Pinpoint the cell where the given text exists, returning its [x, y] midpoint coordinate. 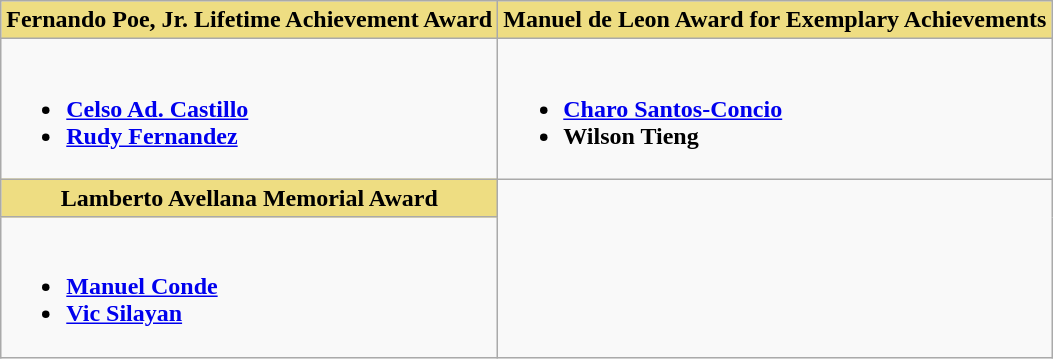
Manuel CondeVic Silayan [250, 287]
Charo Santos-ConcioWilson Tieng [775, 109]
Celso Ad. CastilloRudy Fernandez [250, 109]
Fernando Poe, Jr. Lifetime Achievement Award [250, 20]
Lamberto Avellana Memorial Award [250, 198]
Manuel de Leon Award for Exemplary Achievements [775, 20]
